Output the [x, y] coordinate of the center of the cell containing the given text.  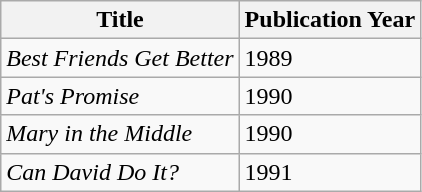
1991 [330, 172]
Pat's Promise [120, 96]
Best Friends Get Better [120, 58]
Can David Do It? [120, 172]
1989 [330, 58]
Mary in the Middle [120, 134]
Publication Year [330, 20]
Title [120, 20]
